Capture the cell that displays the provided text and extract its (x, y) central coordinate. 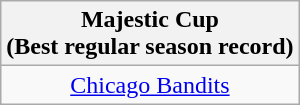
Chicago Bandits (150, 85)
Majestic Cup (Best regular season record) (150, 34)
